Return the (X, Y) coordinate for the center point of the cell that contains the specified text.  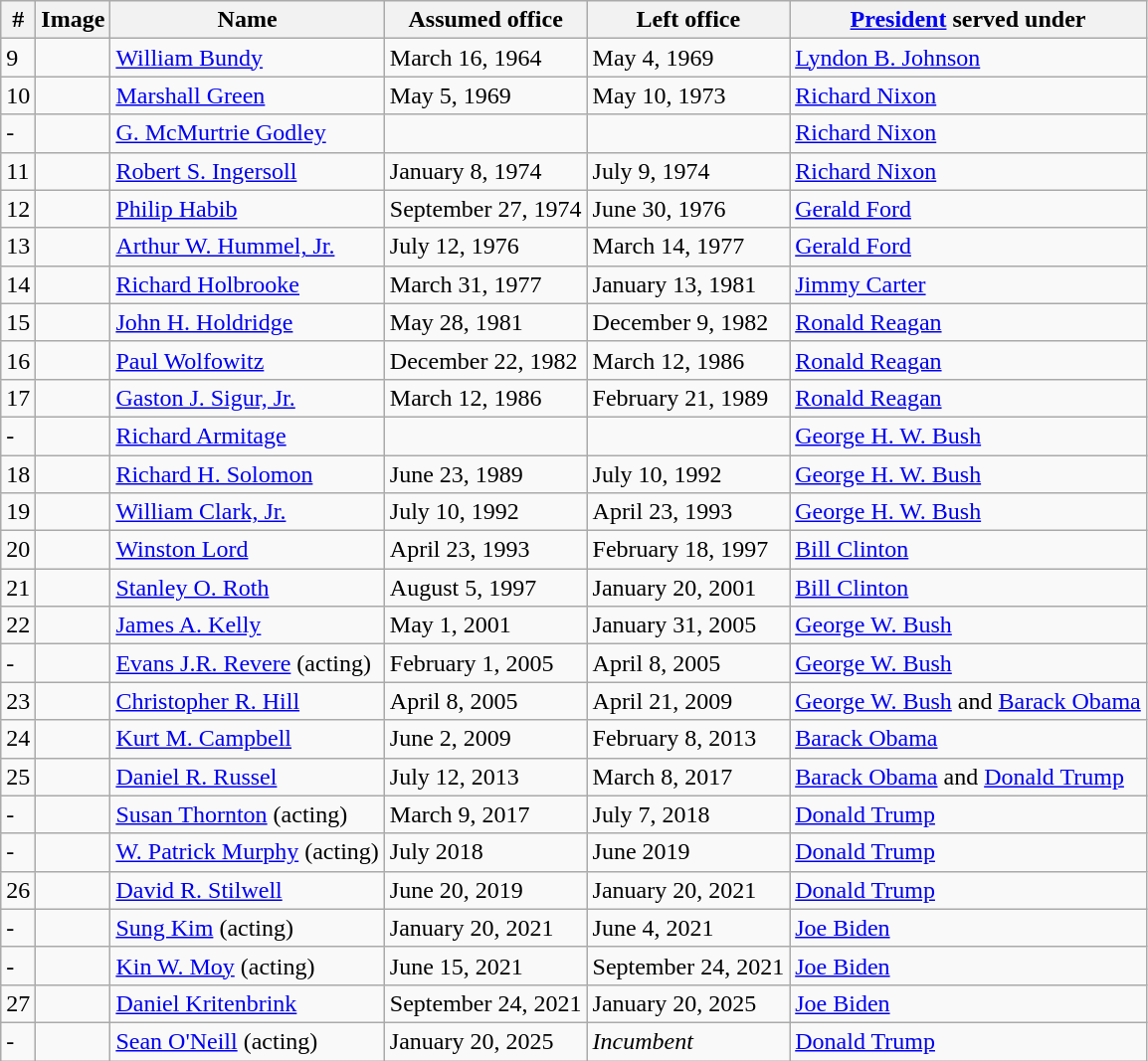
Image (74, 20)
May 28, 1981 (485, 322)
David R. Stilwell (247, 890)
19 (18, 512)
Robert S. Ingersoll (247, 171)
Gaston J. Sigur, Jr. (247, 398)
December 9, 1982 (688, 322)
Assumed office (485, 20)
January 20, 2001 (688, 588)
23 (18, 701)
27 (18, 1003)
President served under (969, 20)
Barack Obama (969, 739)
April 21, 2009 (688, 701)
February 18, 1997 (688, 550)
14 (18, 284)
11 (18, 171)
January 13, 1981 (688, 284)
Jimmy Carter (969, 284)
Susan Thornton (acting) (247, 814)
May 4, 1969 (688, 58)
George W. Bush and Barack Obama (969, 701)
Arthur W. Hummel, Jr. (247, 247)
Daniel Kritenbrink (247, 1003)
# (18, 20)
Left office (688, 20)
12 (18, 209)
Lyndon B. Johnson (969, 58)
June 4, 2021 (688, 928)
March 8, 2017 (688, 777)
Richard H. Solomon (247, 474)
February 8, 2013 (688, 739)
17 (18, 398)
Incumbent (688, 1041)
June 2019 (688, 852)
William Bundy (247, 58)
Winston Lord (247, 550)
March 31, 1977 (485, 284)
June 23, 1989 (485, 474)
15 (18, 322)
June 20, 2019 (485, 890)
22 (18, 625)
August 5, 1997 (485, 588)
March 14, 1977 (688, 247)
26 (18, 890)
Name (247, 20)
January 31, 2005 (688, 625)
25 (18, 777)
July 7, 2018 (688, 814)
Paul Wolfowitz (247, 360)
Richard Armitage (247, 436)
July 12, 2013 (485, 777)
Kurt M. Campbell (247, 739)
W. Patrick Murphy (acting) (247, 852)
Stanley O. Roth (247, 588)
July 9, 1974 (688, 171)
Marshall Green (247, 95)
Christopher R. Hill (247, 701)
Evans J.R. Revere (acting) (247, 663)
Philip Habib (247, 209)
16 (18, 360)
James A. Kelly (247, 625)
13 (18, 247)
20 (18, 550)
July 2018 (485, 852)
December 22, 1982 (485, 360)
May 10, 1973 (688, 95)
May 1, 2001 (485, 625)
William Clark, Jr. (247, 512)
September 27, 1974 (485, 209)
18 (18, 474)
Daniel R. Russel (247, 777)
February 21, 1989 (688, 398)
May 5, 1969 (485, 95)
June 30, 1976 (688, 209)
February 1, 2005 (485, 663)
Kin W. Moy (acting) (247, 966)
Sung Kim (acting) (247, 928)
John H. Holdridge (247, 322)
March 9, 2017 (485, 814)
January 8, 1974 (485, 171)
June 15, 2021 (485, 966)
Barack Obama and Donald Trump (969, 777)
24 (18, 739)
March 16, 1964 (485, 58)
July 12, 1976 (485, 247)
21 (18, 588)
10 (18, 95)
June 2, 2009 (485, 739)
9 (18, 58)
Richard Holbrooke (247, 284)
G. McMurtrie Godley (247, 133)
Sean O'Neill (acting) (247, 1041)
